Locate the cell with the specified text and output its (X, Y) center coordinate. 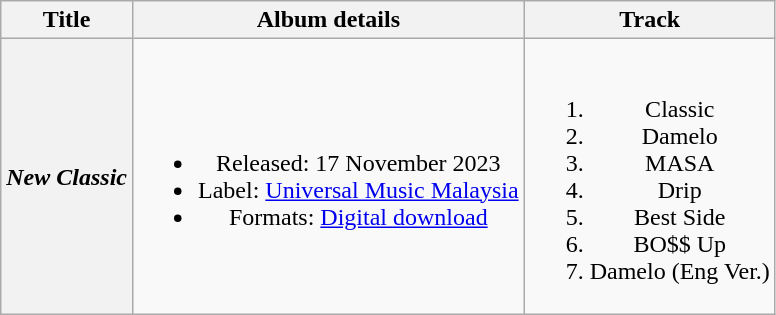
ClassicDameloMASADripBest SideBO$$ UpDamelo (Eng Ver.) (650, 176)
Released: 17 November 2023Label: Universal Music MalaysiaFormats: Digital download (328, 176)
Title (67, 20)
Album details (328, 20)
Track (650, 20)
New Classic (67, 176)
